Extract the [X, Y] coordinate from the center of the cell holding the provided text.  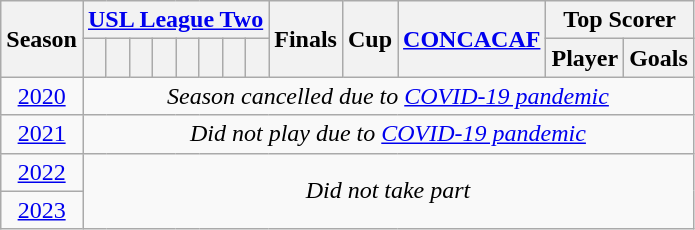
USL League Two [175, 20]
CONCACAF [472, 39]
Season cancelled due to COVID-19 pandemic [388, 96]
Goals [659, 58]
Season [42, 39]
Did not take part [388, 191]
2022 [42, 172]
Player [585, 58]
Cup [370, 39]
2023 [42, 210]
2020 [42, 96]
2021 [42, 134]
Did not play due to COVID-19 pandemic [388, 134]
Finals [306, 39]
Top Scorer [620, 20]
